Determine the [x, y] coordinate at the center of the cell enclosing the given text.  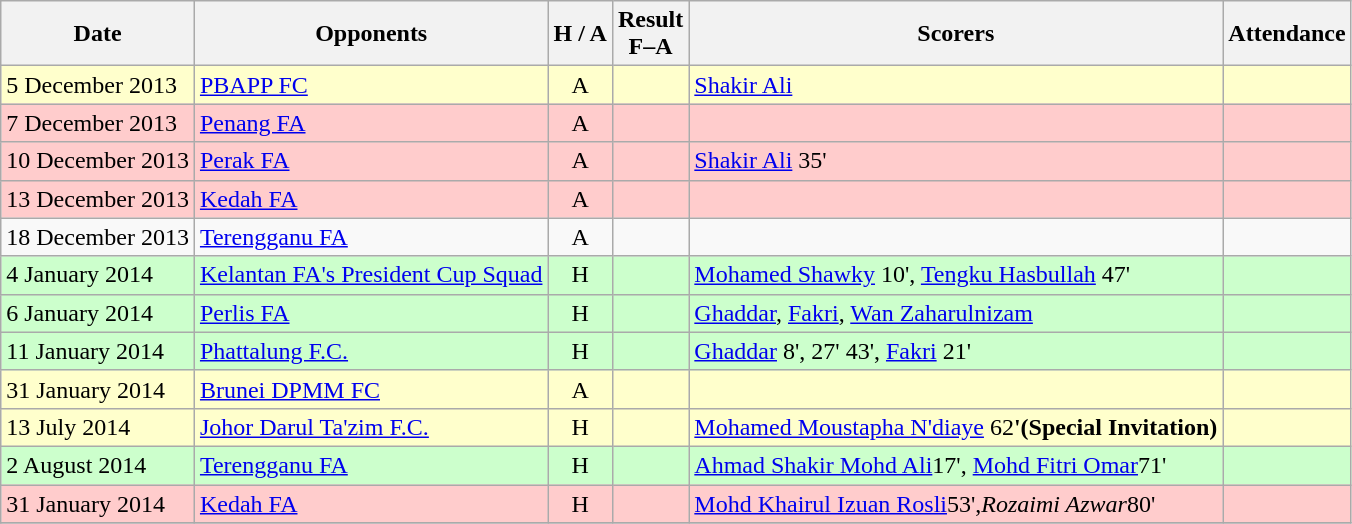
Ahmad Shakir Mohd Ali17', Mohd Fitri Omar71' [956, 465]
Perak FA [371, 161]
18 December 2013 [98, 237]
10 December 2013 [98, 161]
PBAPP FC [371, 85]
Scorers [956, 34]
5 December 2013 [98, 85]
H / A [580, 34]
Brunei DPMM FC [371, 389]
Opponents [371, 34]
7 December 2013 [98, 123]
13 July 2014 [98, 427]
Phattalung F.C. [371, 351]
Date [98, 34]
Kelantan FA's President Cup Squad [371, 275]
13 December 2013 [98, 199]
Ghaddar, Fakri, Wan Zaharulnizam [956, 313]
Penang FA [371, 123]
6 January 2014 [98, 313]
11 January 2014 [98, 351]
Ghaddar 8', 27' 43', Fakri 21' [956, 351]
Attendance [1287, 34]
Perlis FA [371, 313]
Shakir Ali 35' [956, 161]
Mohd Khairul Izuan Rosli53',Rozaimi Azwar80' [956, 503]
Johor Darul Ta'zim F.C. [371, 427]
Mohamed Moustapha N'diaye 62'(Special Invitation) [956, 427]
Mohamed Shawky 10', Tengku Hasbullah 47' [956, 275]
4 January 2014 [98, 275]
Shakir Ali [956, 85]
ResultF–A [650, 34]
2 August 2014 [98, 465]
